Find where the given text appears and provide that cell's center as (X, Y) coordinate. 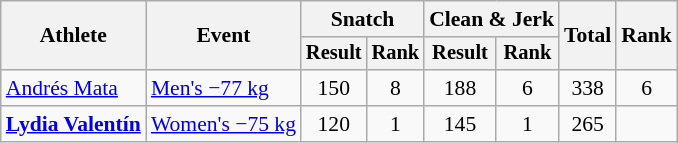
Andrés Mata (74, 88)
120 (334, 124)
Event (224, 36)
Total (588, 36)
Lydia Valentín (74, 124)
145 (460, 124)
265 (588, 124)
150 (334, 88)
188 (460, 88)
Clean & Jerk (492, 19)
Snatch (362, 19)
Athlete (74, 36)
Men's −77 kg (224, 88)
8 (396, 88)
338 (588, 88)
Women's −75 kg (224, 124)
